Return [x, y] of the center of cell containing provided text 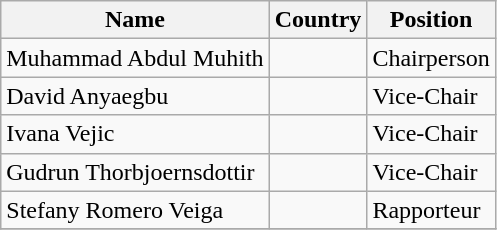
David Anyaegbu [135, 96]
Country [318, 20]
Name [135, 20]
Position [431, 20]
Muhammad Abdul Muhith [135, 58]
Gudrun Thorbjoernsdottir [135, 172]
Ivana Vejic [135, 134]
Stefany Romero Veiga [135, 210]
Rapporteur [431, 210]
Chairperson [431, 58]
